Locate the cell with the specified text and output its (x, y) center coordinate. 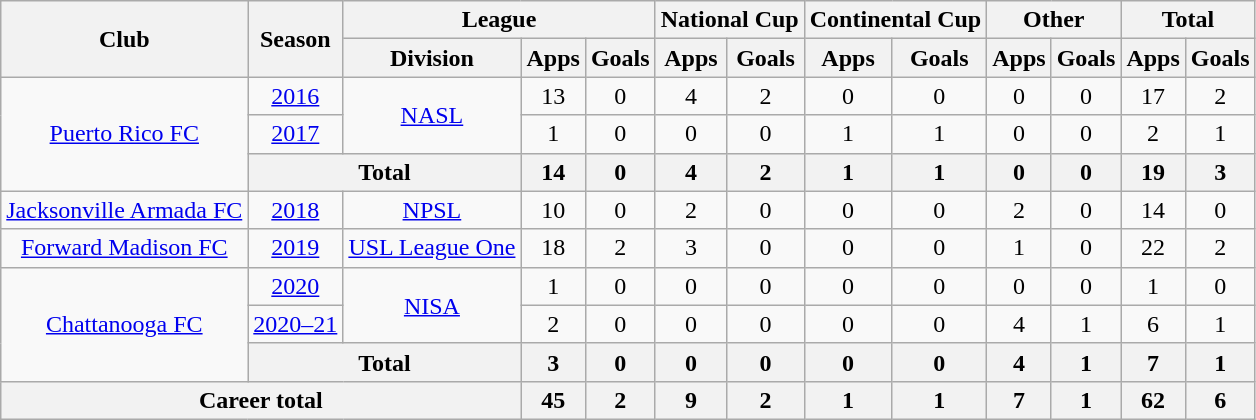
Career total (261, 400)
USL League One (432, 248)
2020–21 (296, 324)
NISA (432, 305)
2019 (296, 248)
2018 (296, 210)
62 (1153, 400)
2016 (296, 96)
Season (296, 39)
Club (124, 39)
13 (553, 96)
45 (553, 400)
9 (691, 400)
Division (432, 58)
2017 (296, 134)
NPSL (432, 210)
NASL (432, 115)
22 (1153, 248)
Chattanooga FC (124, 324)
Other (1054, 20)
19 (1153, 172)
Jacksonville Armada FC (124, 210)
Puerto Rico FC (124, 134)
Forward Madison FC (124, 248)
18 (553, 248)
10 (553, 210)
17 (1153, 96)
National Cup (730, 20)
2020 (296, 286)
Continental Cup (895, 20)
League (499, 20)
